Find where the given text appears and provide that cell's center as (X, Y) coordinate. 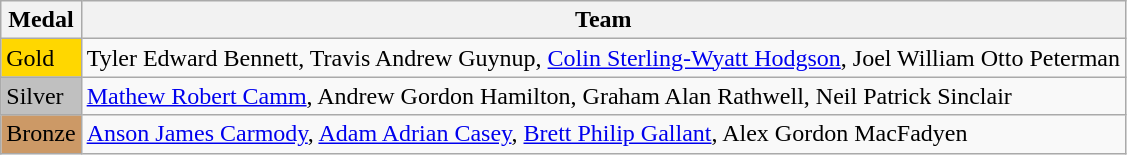
Mathew Robert Camm, Andrew Gordon Hamilton, Graham Alan Rathwell, Neil Patrick Sinclair (603, 96)
Team (603, 20)
Silver (41, 96)
Medal (41, 20)
Anson James Carmody, Adam Adrian Casey, Brett Philip Gallant, Alex Gordon MacFadyen (603, 134)
Bronze (41, 134)
Tyler Edward Bennett, Travis Andrew Guynup, Colin Sterling-Wyatt Hodgson, Joel William Otto Peterman (603, 58)
Gold (41, 58)
